Find where the given text appears and provide that cell's center as [x, y] coordinate. 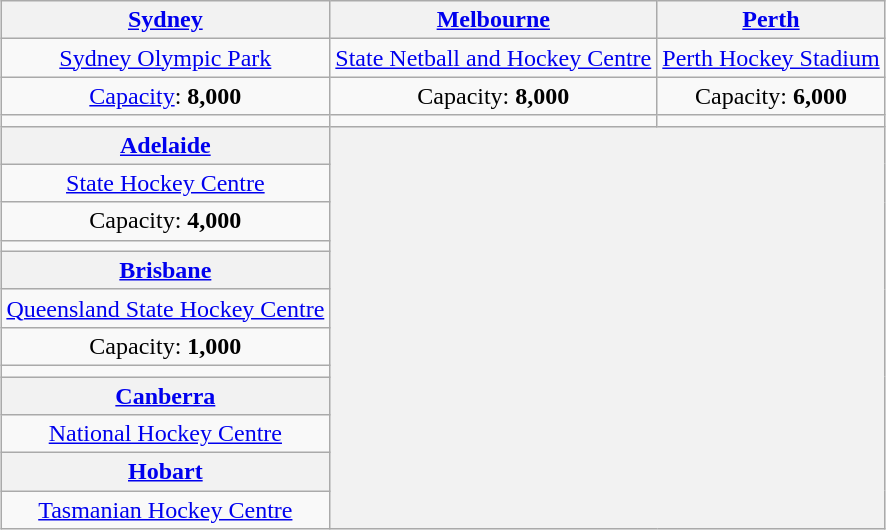
Tasmanian Hockey Centre [166, 510]
Capacity: 1,000 [166, 346]
Adelaide [166, 145]
Sydney [166, 20]
Perth [771, 20]
Capacity: 4,000 [166, 221]
Brisbane [166, 270]
Hobart [166, 472]
Perth Hockey Stadium [771, 58]
State Netball and Hockey Centre [494, 58]
National Hockey Centre [166, 434]
Queensland State Hockey Centre [166, 308]
Melbourne [494, 20]
State Hockey Centre [166, 183]
Sydney Olympic Park [166, 58]
Canberra [166, 395]
Capacity: 6,000 [771, 96]
